Determine the [X, Y] coordinate at the center of the cell enclosing the given text.  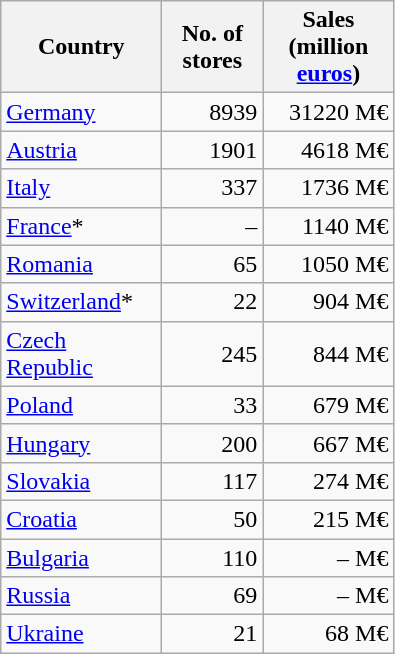
245 [212, 354]
Hungary [82, 443]
Czech Republic [82, 354]
1901 [212, 150]
Austria [82, 150]
Romania [82, 264]
Russia [82, 596]
– [212, 226]
65 [212, 264]
France* [82, 226]
Sales (million euros) [328, 47]
Croatia [82, 519]
110 [212, 557]
8939 [212, 112]
1736 M€ [328, 188]
4618 M€ [328, 150]
Ukraine [82, 634]
117 [212, 481]
200 [212, 443]
904 M€ [328, 302]
Slovakia [82, 481]
68 M€ [328, 634]
Poland [82, 405]
667 M€ [328, 443]
22 [212, 302]
69 [212, 596]
844 M€ [328, 354]
1140 M€ [328, 226]
1050 M€ [328, 264]
274 M€ [328, 481]
337 [212, 188]
Germany [82, 112]
215 M€ [328, 519]
Country [82, 47]
Switzerland* [82, 302]
21 [212, 634]
No. of stores [212, 47]
50 [212, 519]
Italy [82, 188]
679 M€ [328, 405]
Bulgaria [82, 557]
31220 M€ [328, 112]
33 [212, 405]
